Return the (X, Y) coordinate for the center point of the cell that contains the specified text.  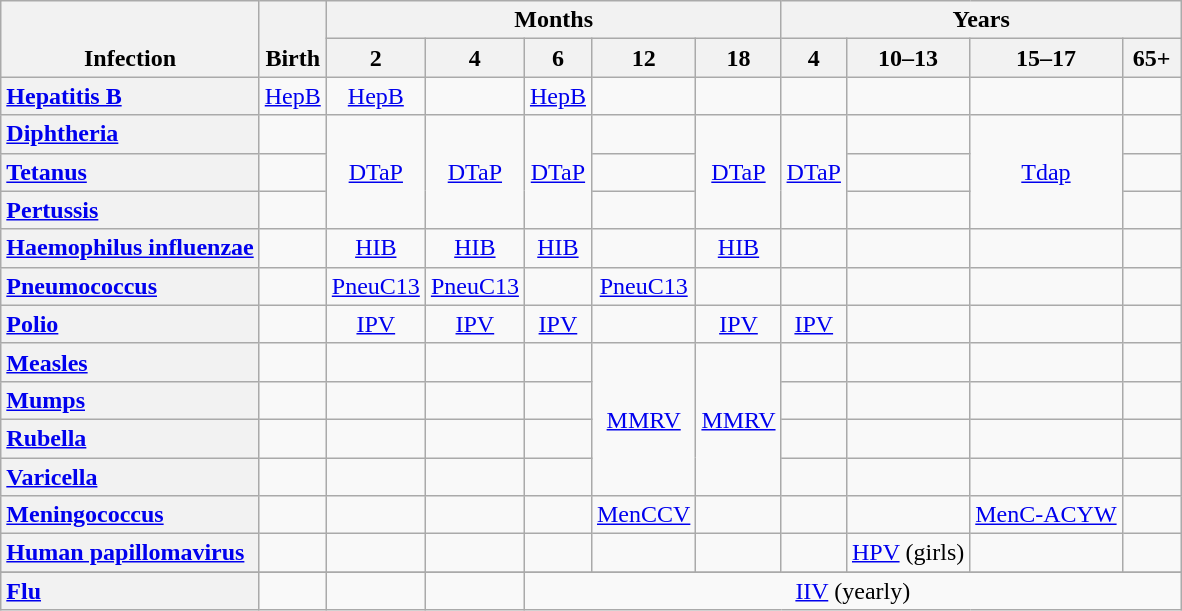
12 (643, 58)
18 (738, 58)
Pertussis (130, 210)
Rubella (130, 438)
65+ (1152, 58)
IIV (yearly) (852, 591)
Flu (130, 591)
Meningococcus (130, 515)
Infection (130, 39)
Years (981, 20)
6 (558, 58)
Measles (130, 362)
Human papillomavirus (130, 553)
Hepatitis B (130, 96)
MenCCV (643, 515)
15–17 (1046, 58)
Varicella (130, 477)
Pneumococcus (130, 286)
Diphtheria (130, 134)
MenC-ACYW (1046, 515)
Tetanus (130, 172)
10–13 (908, 58)
Mumps (130, 400)
HPV (girls) (908, 553)
Months (554, 20)
Polio (130, 324)
Birth (292, 39)
Haemophilus influenzae (130, 248)
Tdap (1046, 172)
2 (376, 58)
